Identify which cell holds the provided text, then report its [x, y] central coordinate. 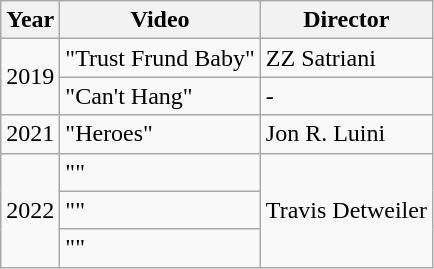
Director [346, 20]
2019 [30, 77]
ZZ Satriani [346, 58]
Year [30, 20]
Video [160, 20]
2022 [30, 210]
"Heroes" [160, 134]
Jon R. Luini [346, 134]
- [346, 96]
"Can't Hang" [160, 96]
"Trust Frund Baby" [160, 58]
2021 [30, 134]
Travis Detweiler [346, 210]
